Find where the given text appears and provide that cell's center as [x, y] coordinate. 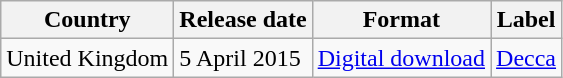
Format [401, 20]
5 April 2015 [243, 58]
Digital download [401, 58]
Label [526, 20]
United Kingdom [88, 58]
Release date [243, 20]
Decca [526, 58]
Country [88, 20]
